Capture the cell that displays the provided text and extract its [X, Y] central coordinate. 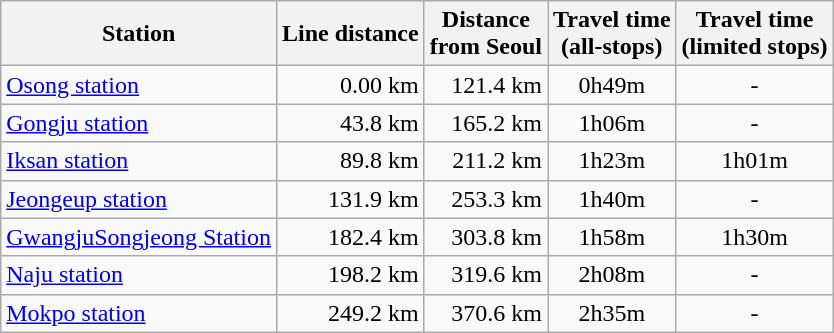
Osong station [139, 85]
131.9 km [350, 199]
Mokpo station [139, 313]
GwangjuSongjeong Station [139, 237]
370.6 km [486, 313]
253.3 km [486, 199]
43.8 km [350, 123]
Distancefrom Seoul [486, 34]
182.4 km [350, 237]
Station [139, 34]
1h58m [612, 237]
319.6 km [486, 275]
303.8 km [486, 237]
211.2 km [486, 161]
249.2 km [350, 313]
2h08m [612, 275]
1h40m [612, 199]
121.4 km [486, 85]
Naju station [139, 275]
1h01m [754, 161]
Gongju station [139, 123]
Iksan station [139, 161]
165.2 km [486, 123]
89.8 km [350, 161]
198.2 km [350, 275]
Line distance [350, 34]
Travel time(limited stops) [754, 34]
1h06m [612, 123]
0h49m [612, 85]
2h35m [612, 313]
1h30m [754, 237]
0.00 km [350, 85]
1h23m [612, 161]
Travel time(all-stops) [612, 34]
Jeongeup station [139, 199]
